Return the (x, y) coordinate for the center point of the cell that contains the specified text.  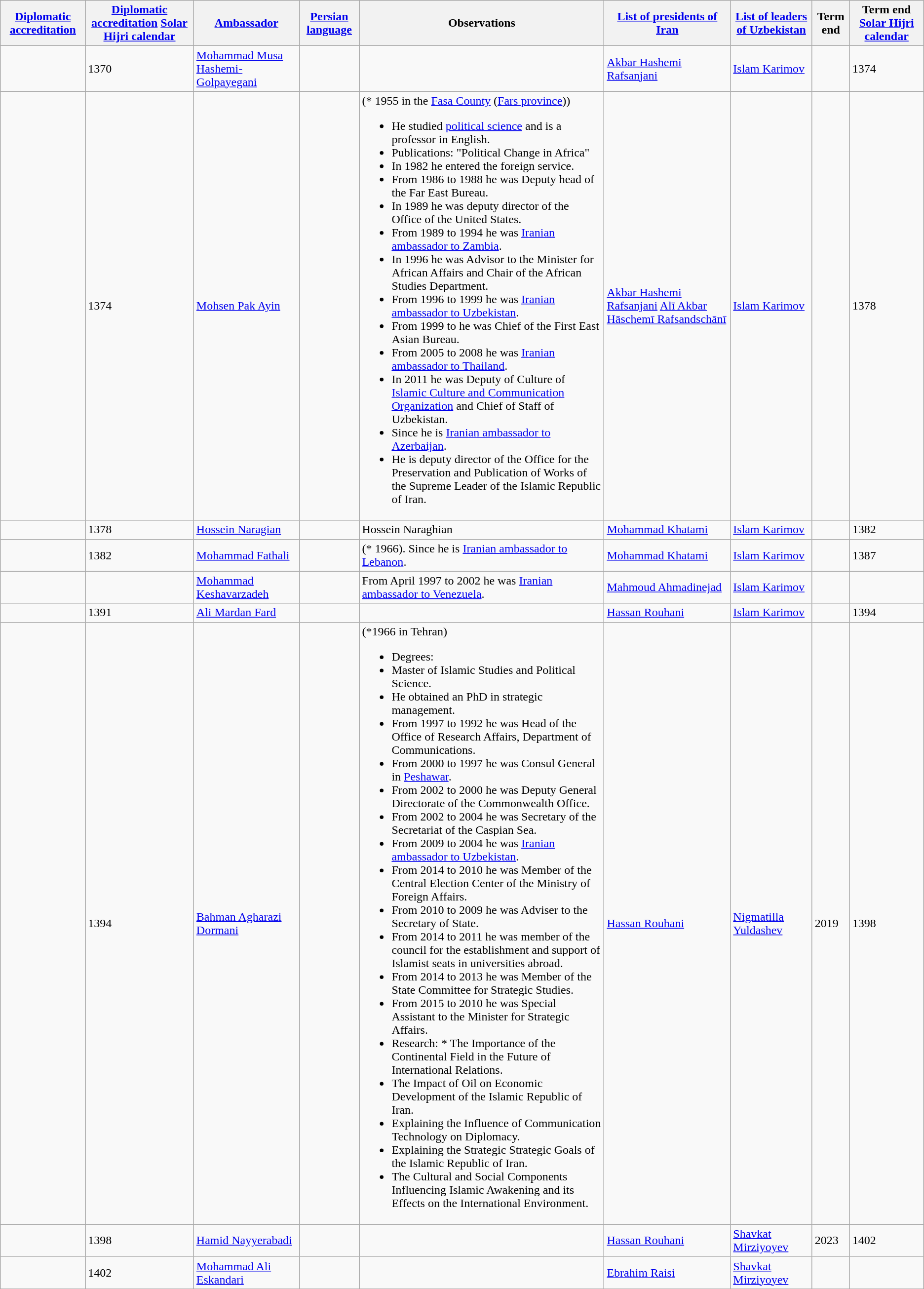
Nigmatilla Yuldashev (771, 923)
Mohammad Keshavarzadeh (246, 587)
From April 1997 to 2002 he was Iranian ambassador to Venezuela. (482, 587)
1387 (886, 555)
Diplomatic accreditation (43, 23)
1370 (140, 69)
Akbar Hashemi Rafsanjani (667, 69)
Mohsen Pak Ayin (246, 306)
Ambassador (246, 23)
Term end (831, 23)
(* 1966). Since he is Iranian ambassador to Lebanon. (482, 555)
Diplomatic accreditation Solar Hijri calendar (140, 23)
Mohammad Fathali (246, 555)
Mohammad Musa Hashemi-Golpayegani (246, 69)
Akbar Hashemi Rafsanjani Alī Akbar Hāschemī Rafsandschānī (667, 306)
List of presidents of Iran (667, 23)
List of leaders of Uzbekistan (771, 23)
Hossein Naraghian (482, 530)
Ebrahim Raisi (667, 1273)
Ali Mardan Fard (246, 613)
Hamid Nayyerabadi (246, 1240)
Hossein Naragian (246, 530)
Term end Solar Hijri calendar (886, 23)
Persian language (329, 23)
Mohammad Ali Eskandari (246, 1273)
Mahmoud Ahmadinejad (667, 587)
2019 (831, 923)
Observations (482, 23)
Bahman Agharazi Dormani (246, 923)
1391 (140, 613)
2023 (831, 1240)
